Provide the (x, y) coordinate of the cell's center where the given text is located.  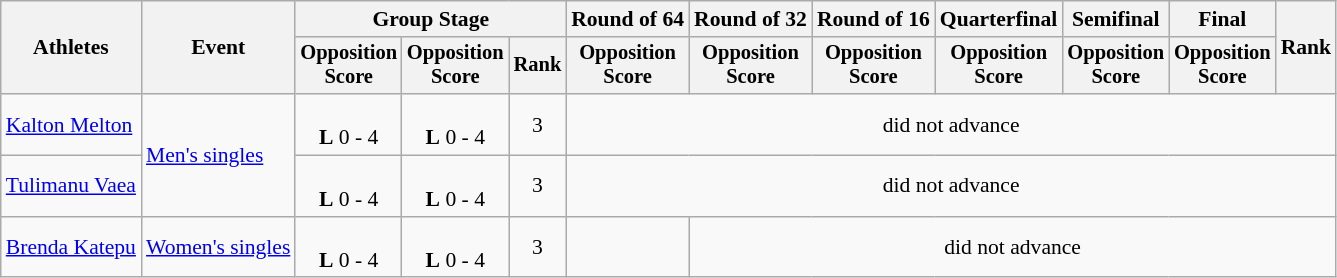
Final (1222, 19)
Athletes (71, 48)
Group Stage (430, 19)
Event (218, 48)
Women's singles (218, 248)
Round of 32 (750, 19)
Round of 64 (628, 19)
Tulimanu Vaea (71, 186)
Semifinal (1116, 19)
Quarterfinal (999, 19)
Kalton Melton (71, 124)
Brenda Katepu (71, 248)
Men's singles (218, 155)
Round of 16 (874, 19)
